Detect which cell encompasses the target text, then output its [X, Y] center coordinate. 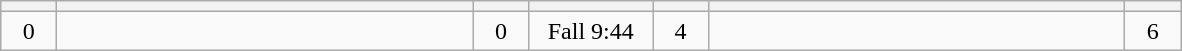
Fall 9:44 [591, 31]
4 [680, 31]
6 [1153, 31]
